Find where the given text appears and provide that cell's center as [x, y] coordinate. 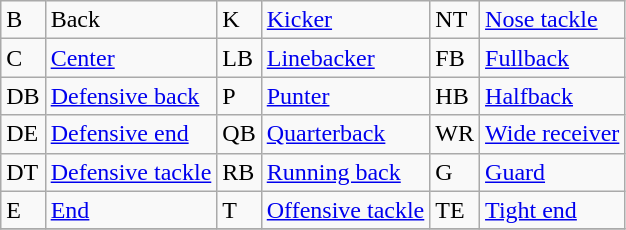
Back [131, 20]
Running back [346, 172]
RB [239, 172]
FB [455, 58]
G [455, 172]
E [23, 210]
DB [23, 96]
Tight end [552, 210]
NT [455, 20]
C [23, 58]
Punter [346, 96]
TE [455, 210]
WR [455, 134]
Center [131, 58]
DE [23, 134]
Linebacker [346, 58]
Guard [552, 172]
P [239, 96]
Kicker [346, 20]
End [131, 210]
DT [23, 172]
K [239, 20]
T [239, 210]
B [23, 20]
Offensive tackle [346, 210]
HB [455, 96]
Fullback [552, 58]
Quarterback [346, 134]
Nose tackle [552, 20]
Defensive tackle [131, 172]
QB [239, 134]
Wide receiver [552, 134]
LB [239, 58]
Halfback [552, 96]
Defensive end [131, 134]
Defensive back [131, 96]
